Capture the cell that displays the provided text and extract its (X, Y) central coordinate. 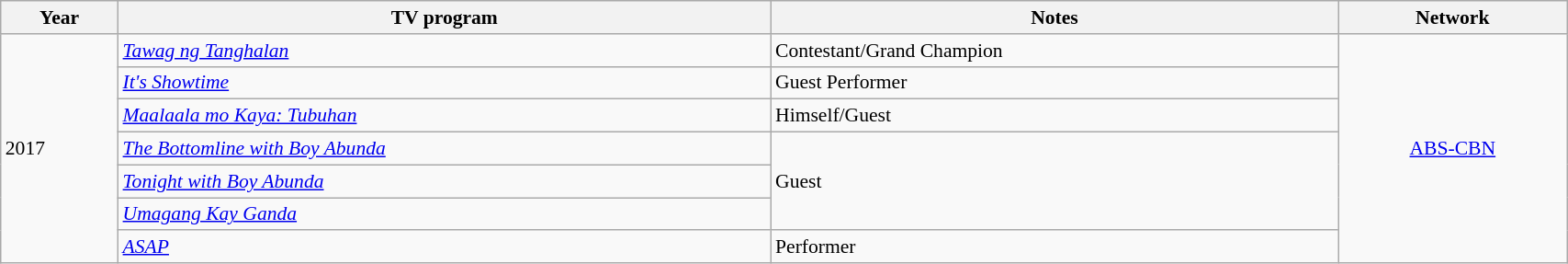
TV program (445, 17)
Maalaala mo Kaya: Tubuhan (445, 116)
Notes (1055, 17)
ABS-CBN (1453, 149)
Umagang Kay Ganda (445, 214)
Tonight with Boy Abunda (445, 181)
Himself/Guest (1055, 116)
Tawag ng Tanghalan (445, 51)
Contestant/Grand Champion (1055, 51)
Guest (1055, 182)
Guest Performer (1055, 83)
ASAP (445, 247)
The Bottomline with Boy Abunda (445, 149)
Year (60, 17)
Performer (1055, 247)
It's Showtime (445, 83)
Network (1453, 17)
2017 (60, 149)
